Locate the cell with the specified text and output its (x, y) center coordinate. 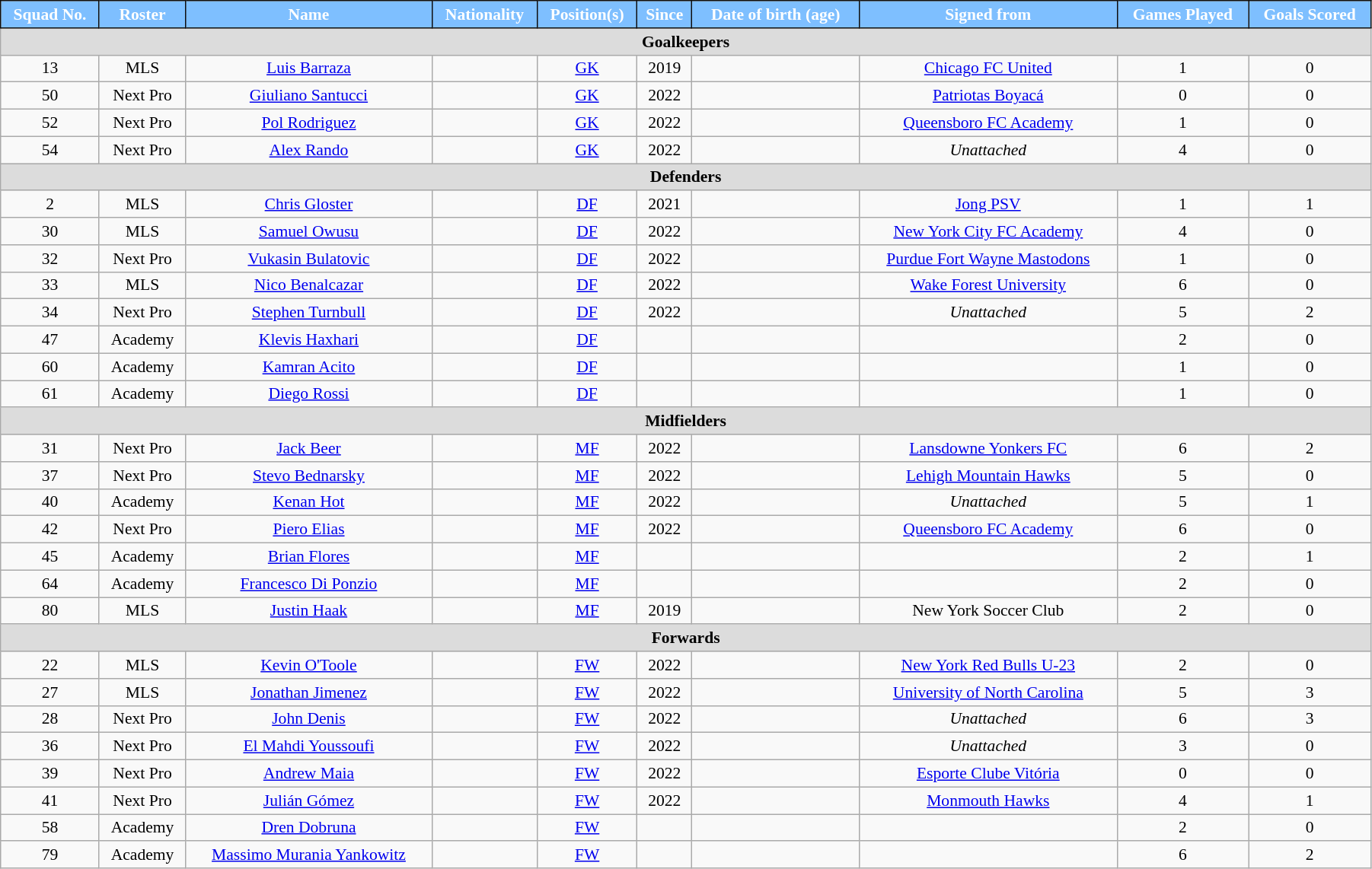
Luis Barraza (309, 68)
32 (50, 259)
Squad No. (50, 14)
Position(s) (588, 14)
Vukasin Bulatovic (309, 259)
New York City FC Academy (988, 231)
Lansdowne Yonkers FC (988, 448)
30 (50, 231)
37 (50, 476)
University of North Carolina (988, 692)
Andrew Maia (309, 774)
Defenders (686, 177)
Purdue Fort Wayne Mastodons (988, 259)
Piero Elias (309, 530)
Samuel Owusu (309, 231)
50 (50, 96)
Date of birth (age) (776, 14)
Massimo Murania Yankowitz (309, 855)
36 (50, 746)
Alex Rando (309, 150)
2021 (665, 205)
54 (50, 150)
28 (50, 719)
Roster (142, 14)
80 (50, 611)
42 (50, 530)
Forwards (686, 638)
Diego Rossi (309, 394)
34 (50, 313)
79 (50, 855)
John Denis (309, 719)
New York Red Bulls U-23 (988, 665)
Jonathan Jimenez (309, 692)
Since (665, 14)
Klevis Haxhari (309, 340)
47 (50, 340)
Signed from (988, 14)
New York Soccer Club (988, 611)
31 (50, 448)
Kevin O'Toole (309, 665)
13 (50, 68)
Dren Dobruna (309, 828)
33 (50, 285)
Jong PSV (988, 205)
58 (50, 828)
Midfielders (686, 422)
Jack Beer (309, 448)
Brian Flores (309, 557)
Kamran Acito (309, 367)
Games Played (1183, 14)
22 (50, 665)
Nico Benalcazar (309, 285)
Julián Gómez (309, 801)
60 (50, 367)
41 (50, 801)
Stevo Bednarsky (309, 476)
Esporte Clube Vitória (988, 774)
39 (50, 774)
52 (50, 123)
Chicago FC United (988, 68)
Justin Haak (309, 611)
Pol Rodriguez (309, 123)
Chris Gloster (309, 205)
27 (50, 692)
Name (309, 14)
Nationality (484, 14)
Stephen Turnbull (309, 313)
45 (50, 557)
40 (50, 502)
Giuliano Santucci (309, 96)
Monmouth Hawks (988, 801)
Wake Forest University (988, 285)
61 (50, 394)
64 (50, 584)
Lehigh Mountain Hawks (988, 476)
Goalkeepers (686, 42)
Kenan Hot (309, 502)
Patriotas Boyacá (988, 96)
Francesco Di Ponzio (309, 584)
El Mahdi Youssoufi (309, 746)
Goals Scored (1310, 14)
